Pinpoint the cell where the given text exists, returning its [x, y] midpoint coordinate. 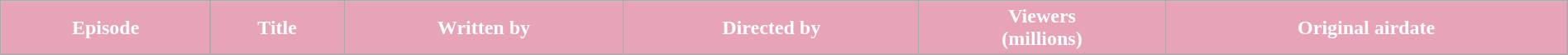
Viewers(millions) [1042, 28]
Directed by [771, 28]
Written by [485, 28]
Original airdate [1366, 28]
Title [278, 28]
Episode [106, 28]
